Determine the (X, Y) coordinate at the center of the cell enclosing the given text.  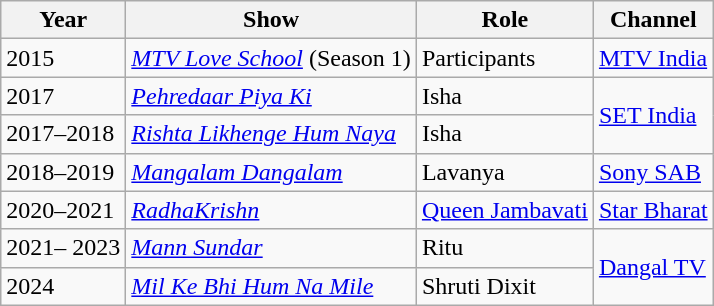
2017–2018 (64, 134)
2024 (64, 286)
Role (504, 20)
2015 (64, 58)
MTV Love School (Season 1) (272, 58)
Shruti Dixit (504, 286)
Rishta Likhenge Hum Naya (272, 134)
Pehredaar Piya Ki (272, 96)
Mann Sundar (272, 248)
Star Bharat (653, 210)
Sony SAB (653, 172)
Mil Ke Bhi Hum Na Mile (272, 286)
Year (64, 20)
2017 (64, 96)
Channel (653, 20)
Dangal TV (653, 267)
Show (272, 20)
Lavanya (504, 172)
Mangalam Dangalam (272, 172)
2018–2019 (64, 172)
MTV India (653, 58)
Queen Jambavati (504, 210)
RadhaKrishn (272, 210)
SET India (653, 115)
Participants (504, 58)
2021– 2023 (64, 248)
Ritu (504, 248)
2020–2021 (64, 210)
